Find where the given text appears and provide that cell's center as [x, y] coordinate. 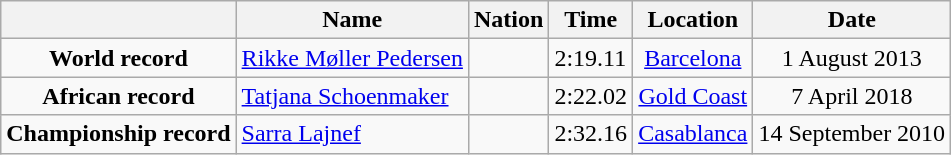
World record [118, 58]
Championship record [118, 134]
Casablanca [693, 134]
Barcelona [693, 58]
Sarra Lajnef [352, 134]
Tatjana Schoenmaker [352, 96]
Date [852, 20]
Gold Coast [693, 96]
2:22.02 [591, 96]
2:32.16 [591, 134]
Time [591, 20]
7 April 2018 [852, 96]
1 August 2013 [852, 58]
African record [118, 96]
Rikke Møller Pedersen [352, 58]
2:19.11 [591, 58]
Nation [508, 20]
14 September 2010 [852, 134]
Location [693, 20]
Name [352, 20]
